Capture the cell that displays the provided text and extract its [x, y] central coordinate. 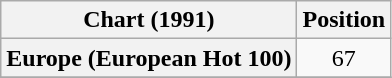
Chart (1991) [149, 20]
67 [344, 58]
Europe (European Hot 100) [149, 58]
Position [344, 20]
